Return the [x, y] coordinate for the center point of the cell that contains the specified text.  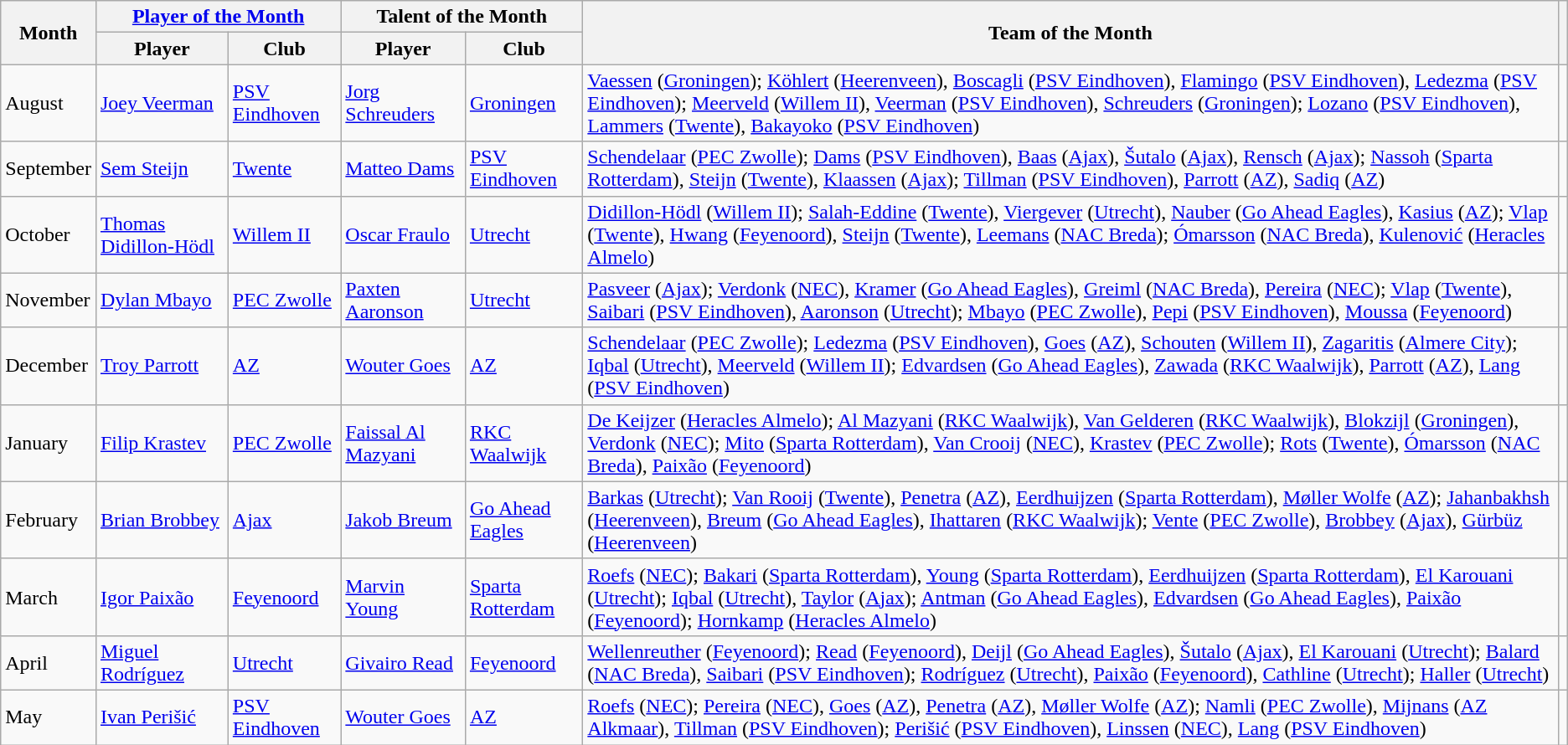
August [49, 103]
Miguel Rodríguez [162, 663]
Filip Krastev [162, 443]
Month [49, 33]
Willem II [285, 234]
January [49, 443]
February [49, 520]
Ajax [285, 520]
Sem Steijn [162, 169]
Player of the Month [218, 17]
Matteo Dams [404, 169]
April [49, 663]
Jorg Schreuders [404, 103]
October [49, 234]
Joey Veerman [162, 103]
Groningen [524, 103]
Sparta Rotterdam [524, 597]
Talent of the Month [462, 17]
November [49, 300]
March [49, 597]
Igor Paixão [162, 597]
Oscar Fraulo [404, 234]
December [49, 366]
Givairo Read [404, 663]
Thomas Didillon-Hödl [162, 234]
May [49, 717]
Faissal Al Mazyani [404, 443]
Team of the Month [1070, 33]
RKC Waalwijk [524, 443]
Troy Parrott [162, 366]
Twente [285, 169]
September [49, 169]
Jakob Breum [404, 520]
Brian Brobbey [162, 520]
Marvin Young [404, 597]
Dylan Mbayo [162, 300]
Paxten Aaronson [404, 300]
Ivan Perišić [162, 717]
Go Ahead Eagles [524, 520]
